Capture the cell that displays the provided text and extract its [x, y] central coordinate. 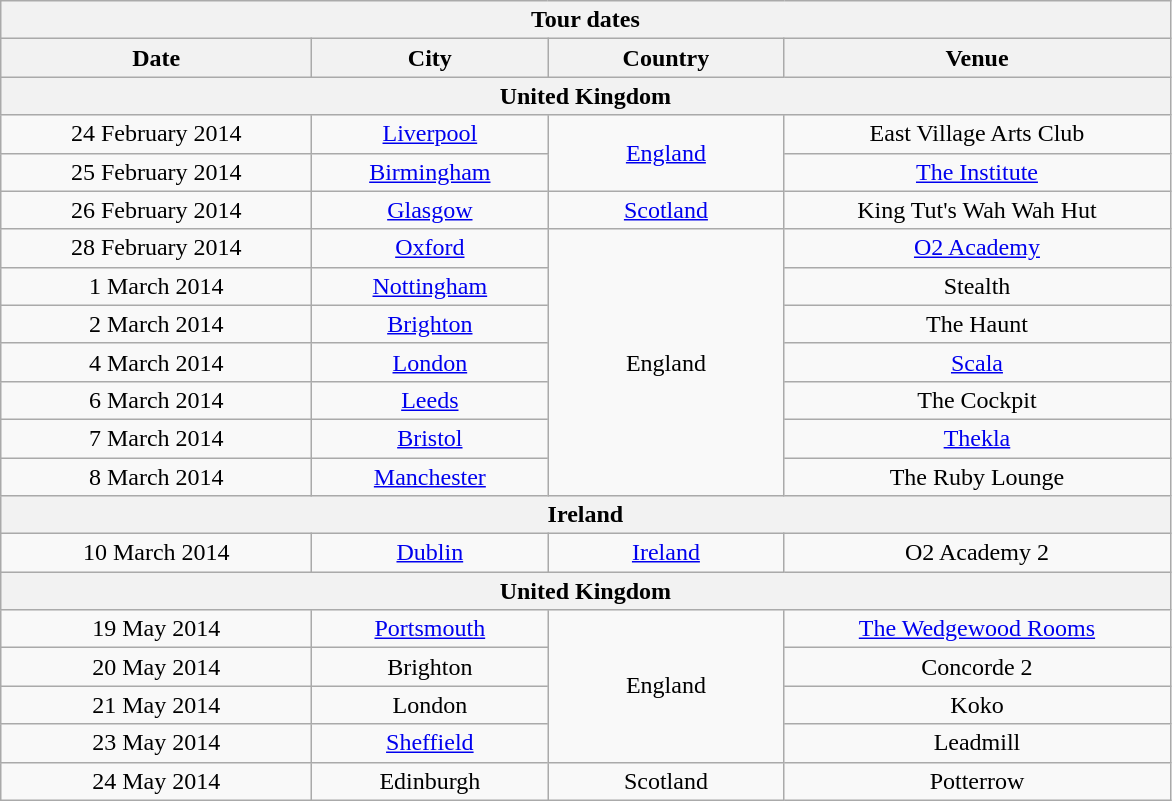
1 March 2014 [156, 286]
Manchester [430, 477]
Dublin [430, 553]
King Tut's Wah Wah Hut [977, 210]
The Ruby Lounge [977, 477]
Oxford [430, 248]
Date [156, 58]
8 March 2014 [156, 477]
Bristol [430, 438]
Koko [977, 705]
4 March 2014 [156, 362]
East Village Arts Club [977, 134]
20 May 2014 [156, 667]
25 February 2014 [156, 172]
The Wedgewood Rooms [977, 629]
O2 Academy 2 [977, 553]
2 March 2014 [156, 324]
Thekla [977, 438]
7 March 2014 [156, 438]
6 March 2014 [156, 400]
Nottingham [430, 286]
Potterrow [977, 781]
Stealth [977, 286]
Liverpool [430, 134]
The Cockpit [977, 400]
24 February 2014 [156, 134]
28 February 2014 [156, 248]
Concorde 2 [977, 667]
Leeds [430, 400]
23 May 2014 [156, 743]
The Institute [977, 172]
Glasgow [430, 210]
Venue [977, 58]
19 May 2014 [156, 629]
Tour dates [586, 20]
Scala [977, 362]
24 May 2014 [156, 781]
Leadmill [977, 743]
Portsmouth [430, 629]
26 February 2014 [156, 210]
Country [666, 58]
10 March 2014 [156, 553]
Edinburgh [430, 781]
O2 Academy [977, 248]
21 May 2014 [156, 705]
City [430, 58]
Sheffield [430, 743]
Birmingham [430, 172]
The Haunt [977, 324]
